Output the [X, Y] coordinate of the center of the cell containing the given text.  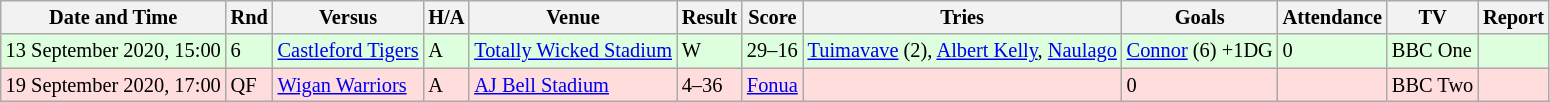
H/A [446, 17]
Versus [348, 17]
6 [250, 51]
Rnd [250, 17]
29–16 [772, 51]
QF [250, 85]
Connor (6) +1DG [1200, 51]
Totally Wicked Stadium [573, 51]
BBC Two [1432, 85]
TV [1432, 17]
Report [1514, 17]
Tries [962, 17]
Goals [1200, 17]
Fonua [772, 85]
Wigan Warriors [348, 85]
Castleford Tigers [348, 51]
AJ Bell Stadium [573, 85]
Venue [573, 17]
Date and Time [114, 17]
Attendance [1332, 17]
Score [772, 17]
4–36 [710, 85]
W [710, 51]
13 September 2020, 15:00 [114, 51]
Tuimavave (2), Albert Kelly, Naulago [962, 51]
Result [710, 17]
19 September 2020, 17:00 [114, 85]
BBC One [1432, 51]
